Search for the cell housing the specified text and yield its [X, Y] center coordinate. 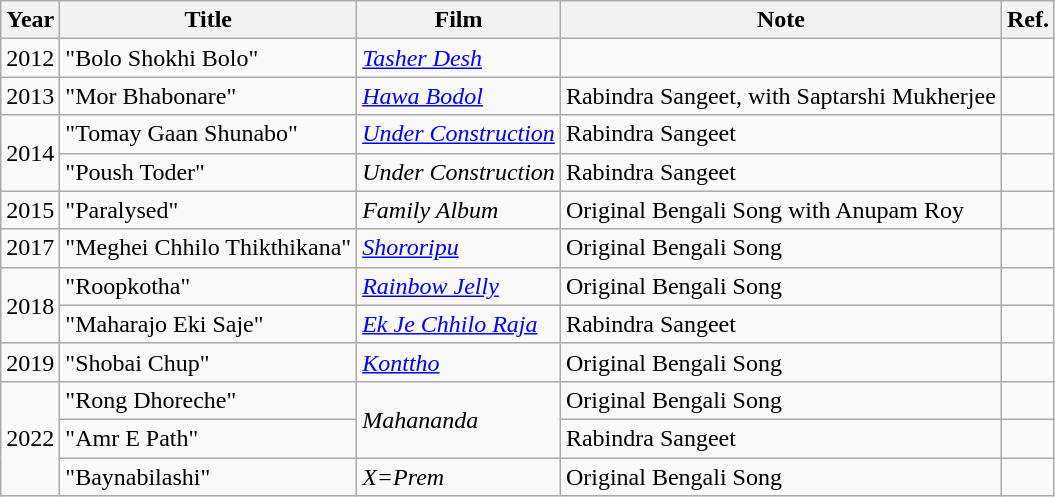
Title [208, 20]
"Maharajo Eki Saje" [208, 324]
2015 [30, 210]
X=Prem [459, 477]
Mahananda [459, 419]
2012 [30, 58]
2018 [30, 305]
Family Album [459, 210]
"Meghei Chhilo Thikthikana" [208, 248]
Tasher Desh [459, 58]
"Shobai Chup" [208, 362]
Rainbow Jelly [459, 286]
Ek Je Chhilo Raja [459, 324]
"Bolo Shokhi Bolo" [208, 58]
Year [30, 20]
"Paralysed" [208, 210]
"Roopkotha" [208, 286]
"Poush Toder" [208, 172]
Rabindra Sangeet, with Saptarshi Mukherjee [780, 96]
"Mor Bhabonare" [208, 96]
Ref. [1028, 20]
"Rong Dhoreche" [208, 400]
2017 [30, 248]
Note [780, 20]
2022 [30, 438]
"Baynabilashi" [208, 477]
2019 [30, 362]
Hawa Bodol [459, 96]
Film [459, 20]
2013 [30, 96]
2014 [30, 153]
"Amr E Path" [208, 438]
Konttho [459, 362]
Original Bengali Song with Anupam Roy [780, 210]
Shororipu [459, 248]
"Tomay Gaan Shunabo" [208, 134]
